Identify which cell holds the provided text, then report its [x, y] central coordinate. 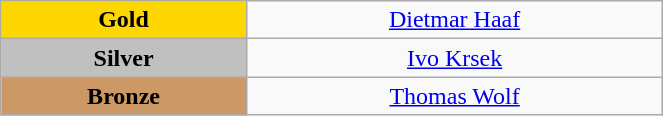
Dietmar Haaf [454, 20]
Thomas Wolf [454, 96]
Ivo Krsek [454, 58]
Bronze [124, 96]
Gold [124, 20]
Silver [124, 58]
